Output the [X, Y] coordinate of the center of the cell containing the given text.  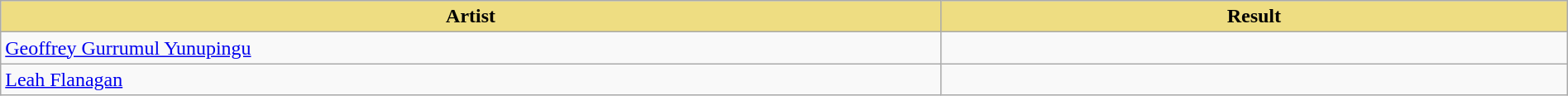
Result [1254, 17]
Leah Flanagan [471, 79]
Artist [471, 17]
Geoffrey Gurrumul Yunupingu [471, 48]
